Identify which cell holds the provided text, then report its (x, y) central coordinate. 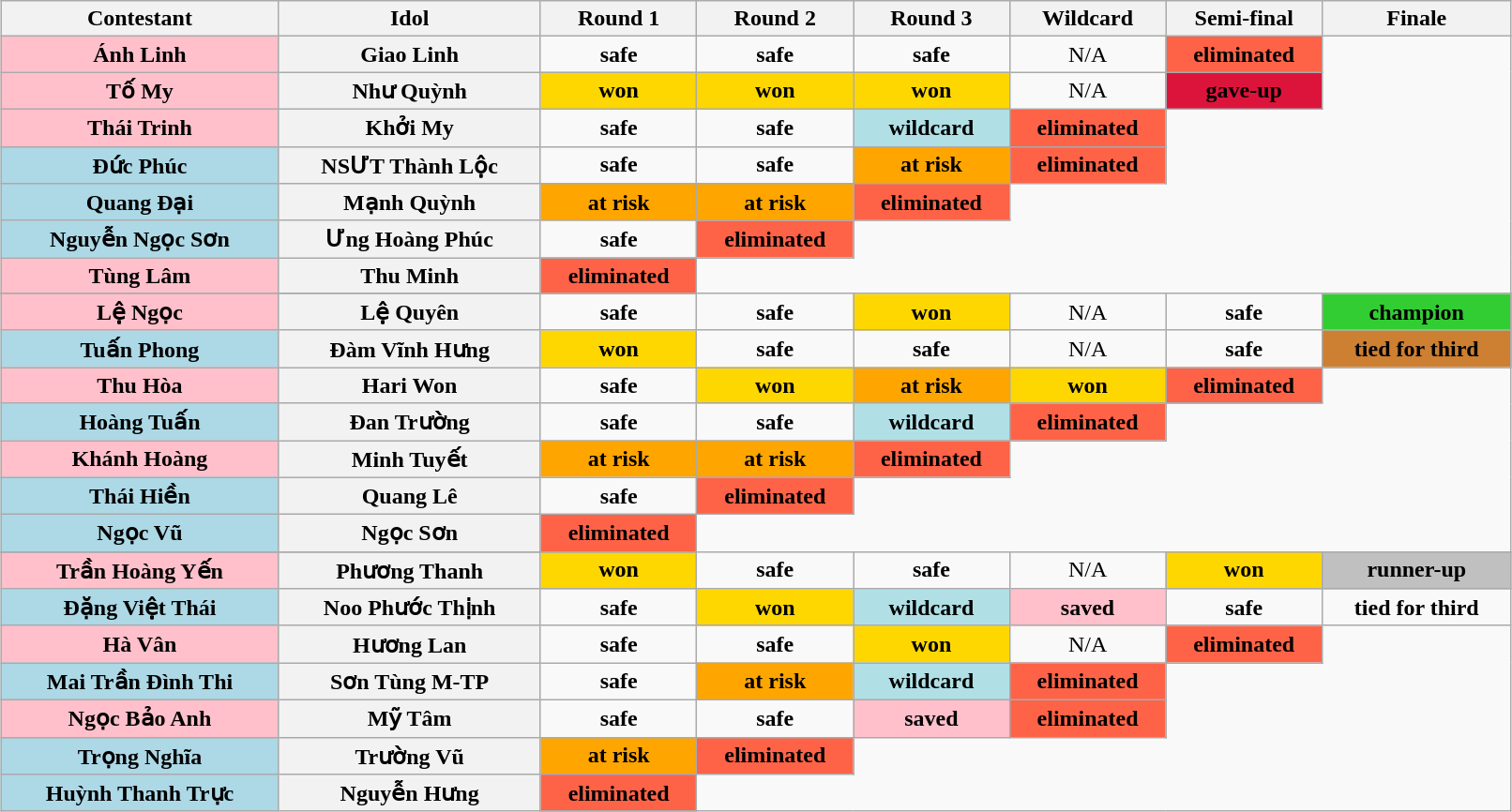
Nguyễn Ngọc Sơn (140, 239)
Finale (1417, 19)
Thái Hiền (140, 496)
Hương Lan (409, 644)
Đức Phúc (140, 165)
Hoàng Tuấn (140, 422)
Tùng Lâm (140, 276)
Khởi My (409, 128)
Mạnh Quỳnh (409, 203)
Trọng Nghĩa (140, 756)
Tuấn Phong (140, 349)
Đặng Việt Thái (140, 608)
Mai Trần Đình Thi (140, 682)
Round 3 (932, 19)
Thu Minh (409, 276)
Round 1 (619, 19)
Đan Trường (409, 422)
Quang Đại (140, 203)
Ưng Hoàng Phúc (409, 239)
Round 2 (775, 19)
Mỹ Tâm (409, 718)
Đàm Vĩnh Hưng (409, 349)
Nguyễn Hưng (409, 793)
Quang Lê (409, 496)
Noo Phước Thịnh (409, 608)
Hà Vân (140, 644)
Ngọc Bảo Anh (140, 718)
Ngọc Sơn (409, 534)
Minh Tuyết (409, 459)
Ánh Linh (140, 54)
Trường Vũ (409, 756)
Tố My (140, 91)
Semi-final (1244, 19)
gave-up (1244, 91)
Giao Linh (409, 54)
Idol (409, 19)
Phương Thanh (409, 570)
runner-up (1417, 570)
Hari Won (409, 385)
champion (1417, 312)
Trần Hoàng Yến (140, 570)
Thu Hòa (140, 385)
Contestant (140, 19)
Như Quỳnh (409, 91)
Thái Trinh (140, 128)
Huỳnh Thanh Trực (140, 793)
Lệ Ngọc (140, 312)
Sơn Tùng M-TP (409, 682)
Lệ Quyên (409, 312)
Khánh Hoàng (140, 459)
Ngọc Vũ (140, 534)
NSƯT Thành Lộc (409, 165)
Wildcard (1088, 19)
